Identify which cell holds the provided text, then report its [x, y] central coordinate. 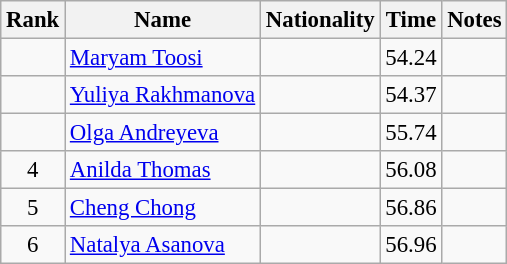
54.24 [411, 58]
Yuliya Rakhmanova [163, 95]
Notes [474, 20]
Maryam Toosi [163, 58]
56.86 [411, 208]
Cheng Chong [163, 208]
54.37 [411, 95]
Olga Andreyeva [163, 133]
56.08 [411, 170]
5 [33, 208]
6 [33, 245]
Nationality [320, 20]
55.74 [411, 133]
Natalya Asanova [163, 245]
Time [411, 20]
Anilda Thomas [163, 170]
Name [163, 20]
56.96 [411, 245]
Rank [33, 20]
4 [33, 170]
